Scan for the cell matching the given text and deliver its (x, y) coordinate at center. 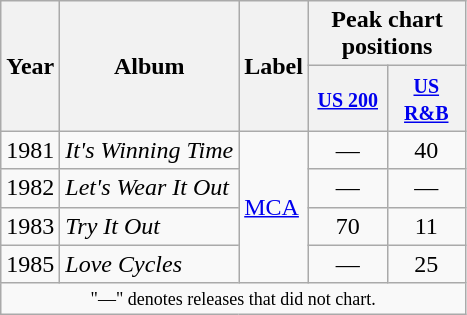
25 (426, 264)
Album (150, 66)
Label (274, 66)
70 (348, 226)
40 (426, 150)
US 200 (348, 98)
Love Cycles (150, 264)
Year (30, 66)
US R&B (426, 98)
Try It Out (150, 226)
Peak chart positions (386, 34)
11 (426, 226)
1981 (30, 150)
1982 (30, 188)
It's Winning Time (150, 150)
1985 (30, 264)
"—" denotes releases that did not chart. (234, 298)
1983 (30, 226)
MCA (274, 207)
Let's Wear It Out (150, 188)
